Output the [x, y] coordinate of the center of the cell containing the given text.  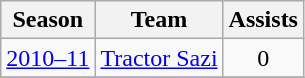
Assists [263, 20]
Season [48, 20]
0 [263, 58]
Tractor Sazi [159, 58]
2010–11 [48, 58]
Team [159, 20]
